Find where the given text appears and provide that cell's center as (x, y) coordinate. 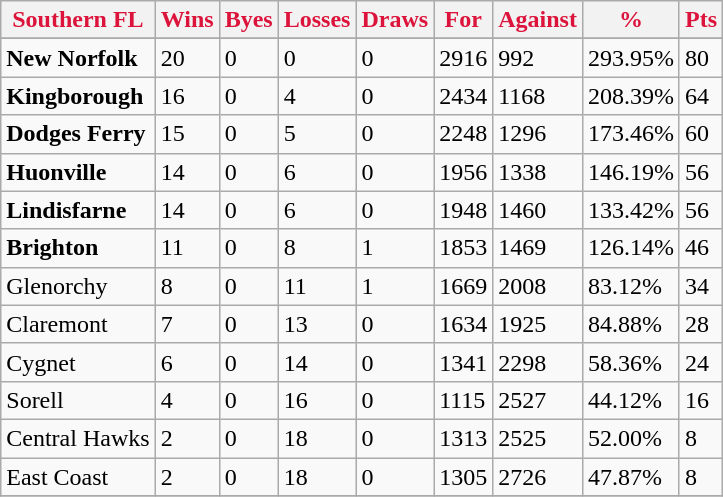
15 (187, 134)
146.19% (630, 172)
% (630, 20)
24 (700, 362)
133.42% (630, 210)
1956 (464, 172)
46 (700, 248)
1305 (464, 477)
44.12% (630, 400)
28 (700, 324)
1115 (464, 400)
80 (700, 58)
Against (538, 20)
1948 (464, 210)
2525 (538, 438)
1168 (538, 96)
Glenorchy (78, 286)
1313 (464, 438)
Pts (700, 20)
64 (700, 96)
2916 (464, 58)
Lindisfarne (78, 210)
20 (187, 58)
Huonville (78, 172)
52.00% (630, 438)
1669 (464, 286)
293.95% (630, 58)
Cygnet (78, 362)
For (464, 20)
83.12% (630, 286)
2434 (464, 96)
1338 (538, 172)
60 (700, 134)
Byes (248, 20)
1341 (464, 362)
1296 (538, 134)
126.14% (630, 248)
Claremont (78, 324)
208.39% (630, 96)
1469 (538, 248)
2248 (464, 134)
Southern FL (78, 20)
New Norfolk (78, 58)
1634 (464, 324)
173.46% (630, 134)
34 (700, 286)
1925 (538, 324)
992 (538, 58)
2726 (538, 477)
7 (187, 324)
58.36% (630, 362)
East Coast (78, 477)
1460 (538, 210)
Losses (317, 20)
Central Hawks (78, 438)
84.88% (630, 324)
Wins (187, 20)
2298 (538, 362)
Kingborough (78, 96)
47.87% (630, 477)
5 (317, 134)
2008 (538, 286)
Draws (395, 20)
13 (317, 324)
2527 (538, 400)
Sorell (78, 400)
Brighton (78, 248)
1853 (464, 248)
Dodges Ferry (78, 134)
